Search for the cell housing the specified text and yield its (x, y) center coordinate. 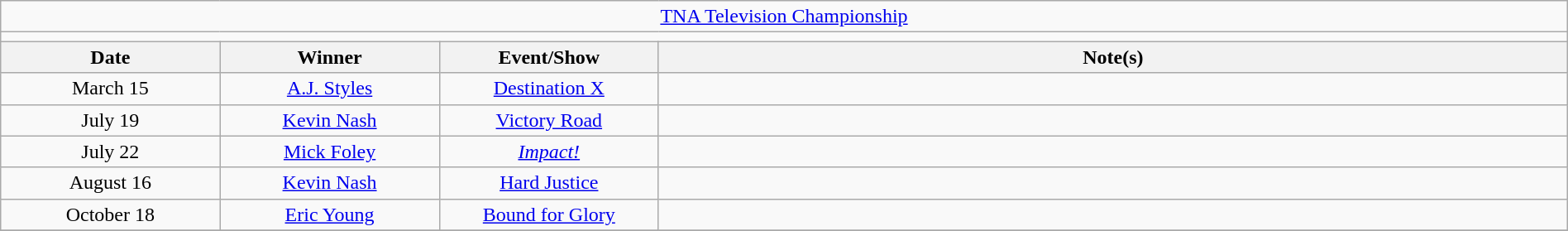
Date (111, 57)
Impact! (549, 152)
August 16 (111, 183)
Mick Foley (329, 152)
Bound for Glory (549, 214)
July 19 (111, 120)
Event/Show (549, 57)
Winner (329, 57)
Eric Young (329, 214)
Hard Justice (549, 183)
October 18 (111, 214)
Destination X (549, 89)
TNA Television Championship (784, 17)
March 15 (111, 89)
Victory Road (549, 120)
Note(s) (1113, 57)
July 22 (111, 152)
A.J. Styles (329, 89)
